Pinpoint the cell where the given text exists, returning its (x, y) midpoint coordinate. 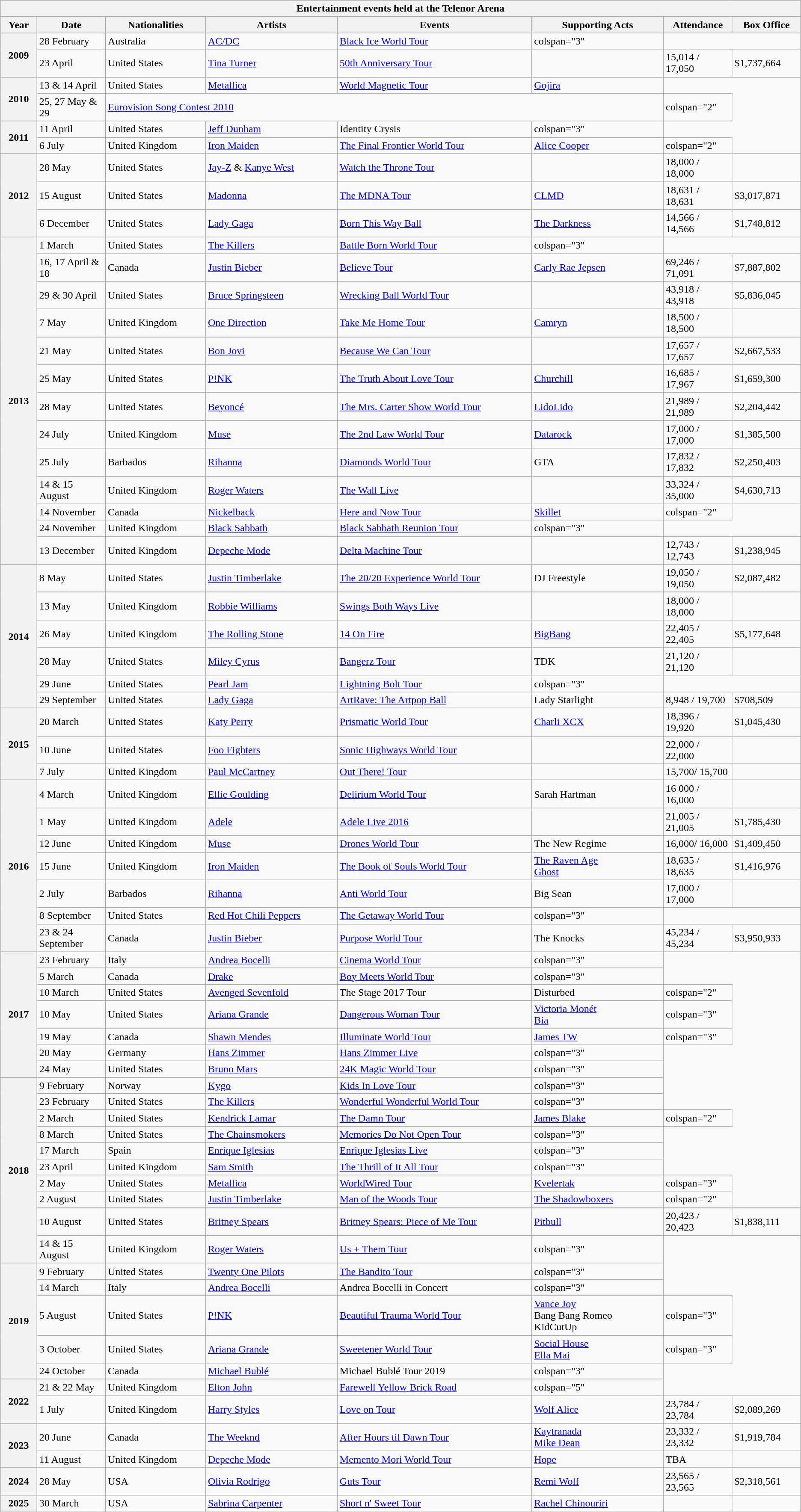
Avenged Sevenfold (271, 992)
Believe Tour (434, 267)
30 March (71, 1503)
KaytranadaMike Dean (598, 1437)
Katy Perry (271, 722)
Kendrick Lamar (271, 1118)
Nationalities (155, 25)
8 March (71, 1134)
2013 (19, 400)
11 August (71, 1459)
Hans Zimmer (271, 1053)
$5,177,648 (766, 634)
Memories Do Not Open Tour (434, 1134)
8,948 / 19,700 (698, 700)
Born This Way Ball (434, 223)
Here and Now Tour (434, 512)
Miley Cyrus (271, 661)
29 June (71, 684)
11 April (71, 129)
1 July (71, 1410)
Kvelertak (598, 1183)
The Chainsmokers (271, 1134)
Paul McCartney (271, 772)
23,332 / 23,332 (698, 1437)
18,396 / 19,920 (698, 722)
Take Me Home Tour (434, 323)
18,500 / 18,500 (698, 323)
CLMD (598, 195)
Eurovision Song Contest 2010 (384, 107)
15,700/ 15,700 (698, 772)
Elton John (271, 1388)
Delta Machine Tour (434, 550)
Michael Bublé (271, 1371)
Datarock (598, 435)
Vance Joy Bang Bang Romeo KidCutUp (598, 1315)
2 July (71, 894)
12 June (71, 844)
2016 (19, 866)
Jeff Dunham (271, 129)
The 2nd Law World Tour (434, 435)
Adele (271, 822)
Bon Jovi (271, 351)
$1,737,664 (766, 63)
14 March (71, 1287)
Britney Spears (271, 1222)
Entertainment events held at the Telenor Arena (400, 9)
$5,836,045 (766, 295)
45,234 / 45,234 (698, 938)
Germany (155, 1053)
Year (19, 25)
TBA (698, 1459)
Madonna (271, 195)
10 June (71, 750)
25, 27 May & 29 (71, 107)
2025 (19, 1503)
Sarah Hartman (598, 794)
Diamonds World Tour (434, 462)
Date (71, 25)
Purpose World Tour (434, 938)
23,565 / 23,565 (698, 1482)
$1,238,945 (766, 550)
$2,250,403 (766, 462)
2023 (19, 1446)
The Final Frontier World Tour (434, 145)
20 March (71, 722)
16, 17 April & 18 (71, 267)
Bruce Springsteen (271, 295)
Shawn Mendes (271, 1036)
colspan="5" (598, 1388)
Watch the Throne Tour (434, 168)
Prismatic World Tour (434, 722)
Events (434, 25)
DJ Freestyle (598, 578)
Britney Spears: Piece of Me Tour (434, 1222)
The Mrs. Carter Show World Tour (434, 406)
43,918 / 43,918 (698, 295)
Hans Zimmer Live (434, 1053)
Us + Them Tour (434, 1249)
Camryn (598, 323)
Supporting Acts (598, 25)
Twenty One Pilots (271, 1271)
Wolf Alice (598, 1410)
24 October (71, 1371)
Sonic Highways World Tour (434, 750)
Remi Wolf (598, 1482)
The Rolling Stone (271, 634)
2 May (71, 1183)
24 May (71, 1069)
Guts Tour (434, 1482)
33,324 / 35,000 (698, 490)
Box Office (766, 25)
$2,089,269 (766, 1410)
Adele Live 2016 (434, 822)
4 March (71, 794)
6 December (71, 223)
$2,667,533 (766, 351)
Anti World Tour (434, 894)
One Direction (271, 323)
7 July (71, 772)
18,635 / 18,635 (698, 866)
Short n' Sweet Tour (434, 1503)
Black Ice World Tour (434, 41)
17 March (71, 1151)
Black Sabbath (271, 528)
TDK (598, 661)
$3,017,871 (766, 195)
Sabrina Carpenter (271, 1503)
Skillet (598, 512)
$1,919,784 (766, 1437)
1 May (71, 822)
BigBang (598, 634)
The Book of Souls World Tour (434, 866)
13 May (71, 606)
Attendance (698, 25)
24 November (71, 528)
17,657 / 17,657 (698, 351)
Farewell Yellow Brick Road (434, 1388)
Tina Turner (271, 63)
21 May (71, 351)
AC/DC (271, 41)
$708,509 (766, 700)
Memento Mori World Tour (434, 1459)
6 July (71, 145)
Carly Rae Jepsen (598, 267)
$1,385,500 (766, 435)
$7,887,802 (766, 267)
2014 (19, 636)
8 September (71, 916)
19 May (71, 1036)
Harry Styles (271, 1410)
Sweetener World Tour (434, 1349)
LidoLido (598, 406)
The MDNA Tour (434, 195)
Disturbed (598, 992)
Drones World Tour (434, 844)
Social HouseElla Mai (598, 1349)
10 May (71, 1015)
16,685 / 17,967 (698, 379)
Foo Fighters (271, 750)
21 & 22 May (71, 1388)
GTA (598, 462)
The Getaway World Tour (434, 916)
23 & 24 September (71, 938)
World Magnetic Tour (434, 85)
Dangerous Woman Tour (434, 1015)
21,120 / 21,120 (698, 661)
2 March (71, 1118)
The Thrill of It All Tour (434, 1167)
After Hours til Dawn Tour (434, 1437)
22,405 / 22,405 (698, 634)
13 & 14 April (71, 85)
Pitbull (598, 1222)
Black Sabbath Reunion Tour (434, 528)
Alice Cooper (598, 145)
2019 (19, 1321)
Man of the Woods Tour (434, 1199)
$1,838,111 (766, 1222)
Boy Meets World Tour (434, 976)
The Darkness (598, 223)
Wrecking Ball World Tour (434, 295)
Bangerz Tour (434, 661)
James TW (598, 1036)
$4,630,713 (766, 490)
$1,748,812 (766, 223)
$1,416,976 (766, 866)
1 March (71, 245)
Nickelback (271, 512)
28 February (71, 41)
WorldWired Tour (434, 1183)
The Bandito Tour (434, 1271)
13 December (71, 550)
Cinema World Tour (434, 960)
Red Hot Chili Peppers (271, 916)
$2,087,482 (766, 578)
$2,318,561 (766, 1482)
10 August (71, 1222)
20 June (71, 1437)
15 June (71, 866)
The Knocks (598, 938)
16 000 / 16,000 (698, 794)
Churchill (598, 379)
14 On Fire (434, 634)
Enrique Iglesias Live (434, 1151)
21,005 / 21,005 (698, 822)
Swings Both Ways Live (434, 606)
The New Regime (598, 844)
Norway (155, 1086)
Sam Smith (271, 1167)
Bruno Mars (271, 1069)
29 September (71, 700)
The Wall Live (434, 490)
ArtRave: The Artpop Ball (434, 700)
22,000 / 22,000 (698, 750)
Australia (155, 41)
Victoria Monét Bia (598, 1015)
25 May (71, 379)
Beyoncé (271, 406)
20 May (71, 1053)
The Stage 2017 Tour (434, 992)
Rachel Chinouriri (598, 1503)
15,014 / 17,050 (698, 63)
$3,950,933 (766, 938)
7 May (71, 323)
Because We Can Tour (434, 351)
12,743 / 12,743 (698, 550)
3 October (71, 1349)
Jay-Z & Kanye West (271, 168)
Robbie Williams (271, 606)
The 20/20 Experience World Tour (434, 578)
The Weeknd (271, 1437)
18,631 / 18,631 (698, 195)
Hope (598, 1459)
$1,409,450 (766, 844)
Kids In Love Tour (434, 1086)
The Truth About Love Tour (434, 379)
Battle Born World Tour (434, 245)
Michael Bublé Tour 2019 (434, 1371)
The Raven AgeGhost (598, 866)
Charli XCX (598, 722)
Lady Starlight (598, 700)
15 August (71, 195)
Enrique Iglesias (271, 1151)
Artists (271, 25)
5 August (71, 1315)
Olivia Rodrigo (271, 1482)
14 November (71, 512)
Gojira (598, 85)
5 March (71, 976)
50th Anniversary Tour (434, 63)
Andrea Bocelli in Concert (434, 1287)
14,566 / 14,566 (698, 223)
19,050 / 19,050 (698, 578)
21,989 / 21,989 (698, 406)
Lightning Bolt Tour (434, 684)
$2,204,442 (766, 406)
2 August (71, 1199)
69,246 / 71,091 (698, 267)
25 July (71, 462)
$1,659,300 (766, 379)
$1,785,430 (766, 822)
Kygo (271, 1086)
2024 (19, 1482)
The Damn Tour (434, 1118)
2009 (19, 55)
23,784 / 23,784 (698, 1410)
2018 (19, 1170)
2015 (19, 744)
26 May (71, 634)
James Blake (598, 1118)
Out There! Tour (434, 772)
24 July (71, 435)
Identity Crysis (434, 129)
Love on Tour (434, 1410)
Illuminate World Tour (434, 1036)
24K Magic World Tour (434, 1069)
16,000/ 16,000 (698, 844)
2011 (19, 137)
Ellie Goulding (271, 794)
2022 (19, 1401)
10 March (71, 992)
Big Sean (598, 894)
Wonderful Wonderful World Tour (434, 1102)
Spain (155, 1151)
Beautiful Trauma World Tour (434, 1315)
The Shadowboxers (598, 1199)
2010 (19, 99)
17,832 / 17,832 (698, 462)
Pearl Jam (271, 684)
Drake (271, 976)
Delirium World Tour (434, 794)
20,423 / 20,423 (698, 1222)
2017 (19, 1015)
8 May (71, 578)
29 & 30 April (71, 295)
2012 (19, 195)
$1,045,430 (766, 722)
